Find where the given text appears and provide that cell's center as [x, y] coordinate. 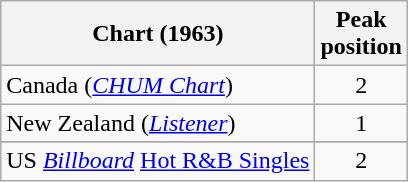
Chart (1963) [158, 34]
US Billboard Hot R&B Singles [158, 161]
New Zealand (Listener) [158, 123]
Canada (CHUM Chart) [158, 85]
Peakposition [361, 34]
1 [361, 123]
